From the cell containing the given text, extract its center point as [X, Y] coordinate. 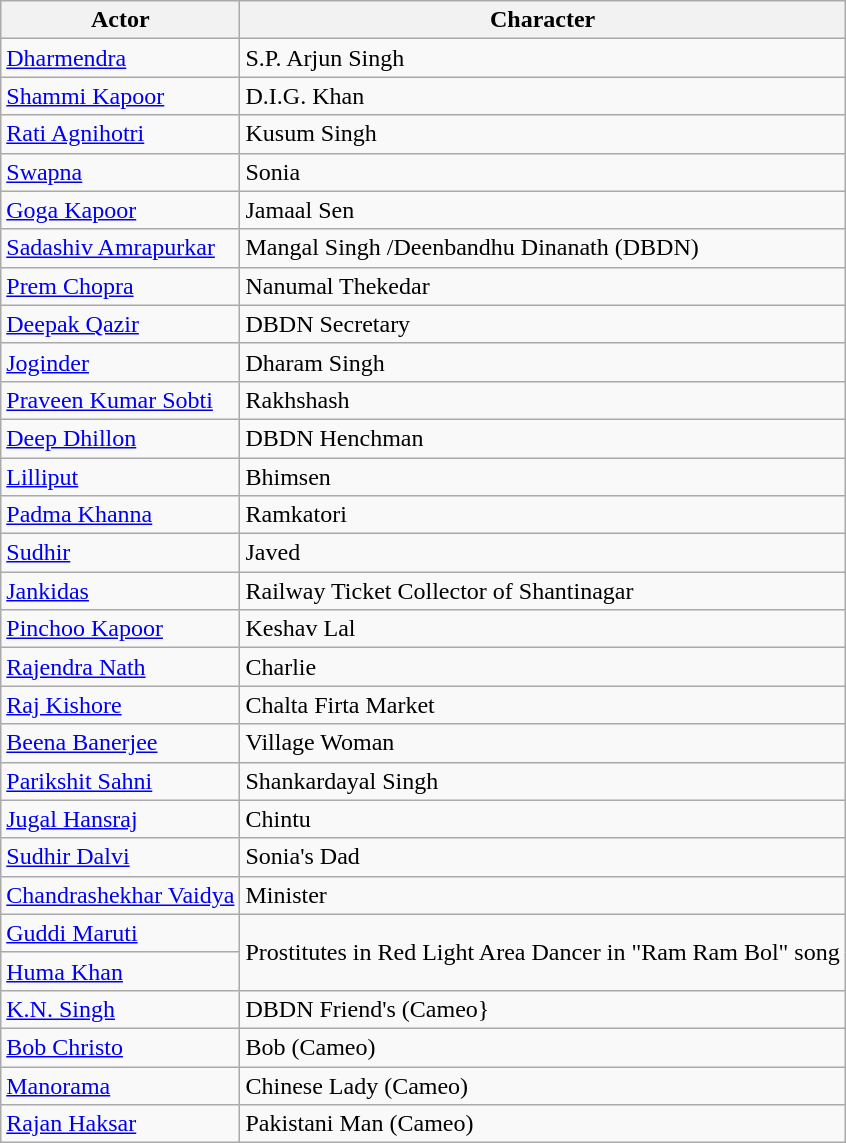
Pinchoo Kapoor [120, 629]
Mangal Singh /Deenbandhu Dinanath (DBDN) [542, 248]
S.P. Arjun Singh [542, 58]
Minister [542, 895]
Character [542, 20]
Bob Christo [120, 1047]
Deepak Qazir [120, 324]
Jamaal Sen [542, 210]
Ramkatori [542, 515]
DBDN Friend's (Cameo} [542, 1009]
Charlie [542, 667]
Sadashiv Amrapurkar [120, 248]
Bhimsen [542, 477]
Bob (Cameo) [542, 1047]
Chandrashekhar Vaidya [120, 895]
Nanumal Thekedar [542, 286]
Rati Agnihotri [120, 134]
DBDN Henchman [542, 438]
Sonia [542, 172]
Praveen Kumar Sobti [120, 400]
Jankidas [120, 591]
Railway Ticket Collector of Shantinagar [542, 591]
Javed [542, 553]
Kusum Singh [542, 134]
Padma Khanna [120, 515]
Beena Banerjee [120, 743]
Parikshit Sahni [120, 781]
Deep Dhillon [120, 438]
Guddi Maruti [120, 933]
Rajendra Nath [120, 667]
Shankardayal Singh [542, 781]
D.I.G. Khan [542, 96]
Swapna [120, 172]
Manorama [120, 1085]
Rakhshash [542, 400]
Sonia's Dad [542, 857]
Chalta Firta Market [542, 705]
Prem Chopra [120, 286]
Sudhir [120, 553]
Lilliput [120, 477]
Joginder [120, 362]
Dharmendra [120, 58]
Pakistani Man (Cameo) [542, 1124]
Goga Kapoor [120, 210]
Jugal Hansraj [120, 819]
Shammi Kapoor [120, 96]
Sudhir Dalvi [120, 857]
Village Woman [542, 743]
K.N. Singh [120, 1009]
Dharam Singh [542, 362]
DBDN Secretary [542, 324]
Chintu [542, 819]
Actor [120, 20]
Huma Khan [120, 971]
Raj Kishore [120, 705]
Chinese Lady (Cameo) [542, 1085]
Keshav Lal [542, 629]
Prostitutes in Red Light Area Dancer in "Ram Ram Bol" song [542, 952]
Rajan Haksar [120, 1124]
